Identify which cell holds the provided text, then report its (x, y) central coordinate. 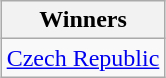
Czech Republic (83, 58)
Winners (83, 20)
